For the text-containing cell, return its midpoint in [X, Y] coordinate format. 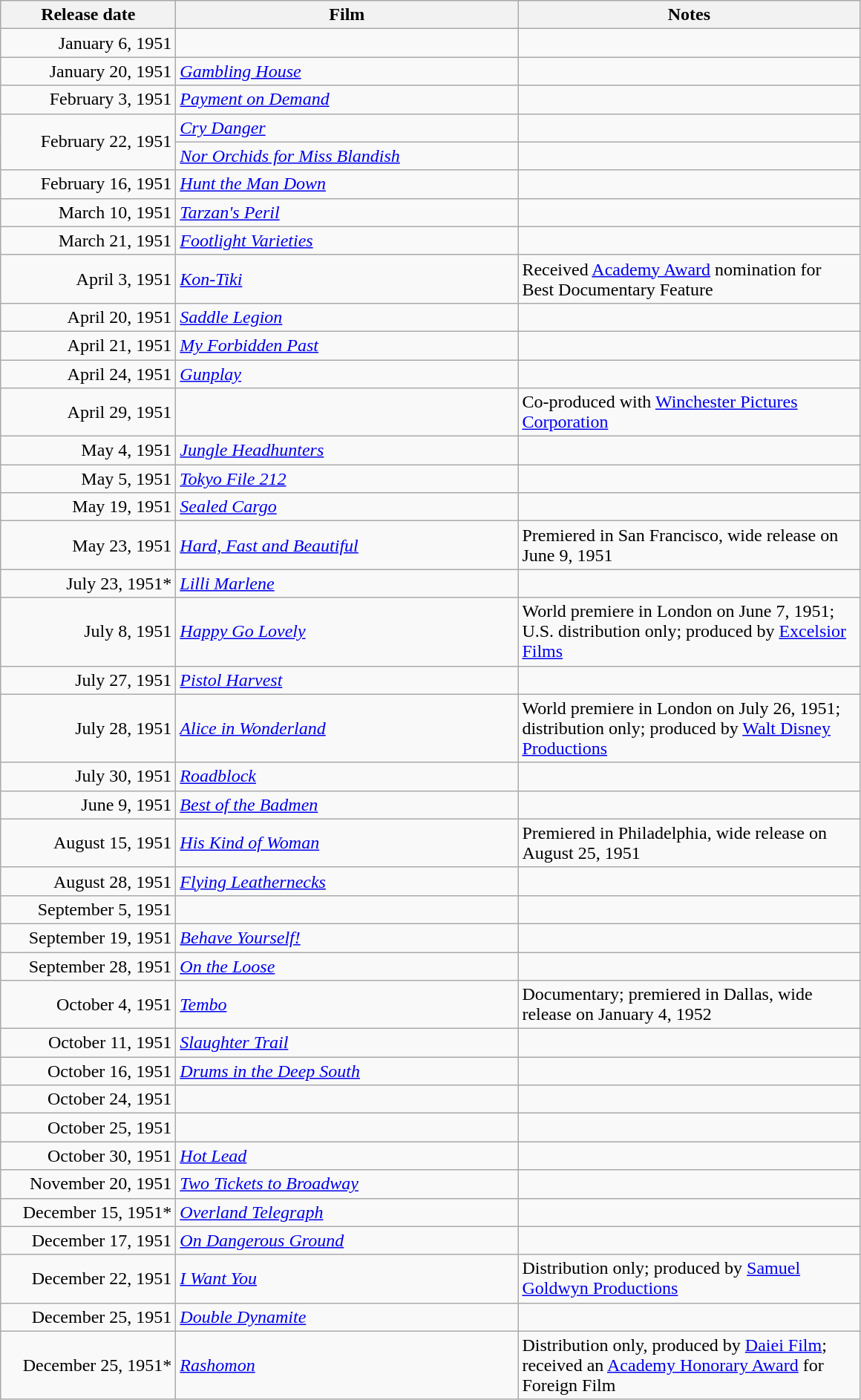
January 20, 1951 [88, 71]
October 30, 1951 [88, 1156]
March 10, 1951 [88, 212]
Release date [88, 15]
April 29, 1951 [88, 413]
June 9, 1951 [88, 805]
April 24, 1951 [88, 373]
Payment on Demand [347, 99]
Notes [689, 15]
October 16, 1951 [88, 1071]
Hard, Fast and Beautiful [347, 545]
Premiered in San Francisco, wide release on June 9, 1951 [689, 545]
Co-produced with Winchester Pictures Corporation [689, 413]
Nor Orchids for Miss Blandish [347, 156]
Sealed Cargo [347, 507]
May 4, 1951 [88, 451]
Two Tickets to Broadway [347, 1184]
Hunt the Man Down [347, 184]
Footlight Varieties [347, 241]
November 20, 1951 [88, 1184]
My Forbidden Past [347, 345]
Premiered in Philadelphia, wide release on August 25, 1951 [689, 843]
World premiere in London on June 7, 1951; U.S. distribution only; produced by Excelsior Films [689, 632]
February 22, 1951 [88, 142]
July 27, 1951 [88, 680]
Behave Yourself! [347, 938]
April 21, 1951 [88, 345]
Double Dynamite [347, 1317]
April 20, 1951 [88, 317]
Slaughter Trail [347, 1043]
May 19, 1951 [88, 507]
Lilli Marlene [347, 583]
Alice in Wonderland [347, 728]
Tarzan's Peril [347, 212]
Gambling House [347, 71]
On the Loose [347, 966]
July 30, 1951 [88, 776]
January 6, 1951 [88, 43]
Overland Telegraph [347, 1212]
Pistol Harvest [347, 680]
October 4, 1951 [88, 1005]
September 28, 1951 [88, 966]
October 25, 1951 [88, 1128]
October 24, 1951 [88, 1099]
December 17, 1951 [88, 1240]
On Dangerous Ground [347, 1240]
His Kind of Woman [347, 843]
Gunplay [347, 373]
July 28, 1951 [88, 728]
Kon-Tiki [347, 279]
September 5, 1951 [88, 909]
I Want You [347, 1278]
Best of the Badmen [347, 805]
Roadblock [347, 776]
Flying Leathernecks [347, 881]
October 11, 1951 [88, 1043]
March 21, 1951 [88, 241]
Distribution only, produced by Daiei Film; received an Academy Honorary Award for Foreign Film [689, 1365]
Tokyo File 212 [347, 479]
August 28, 1951 [88, 881]
May 23, 1951 [88, 545]
September 19, 1951 [88, 938]
February 3, 1951 [88, 99]
July 23, 1951* [88, 583]
Received Academy Award nomination for Best Documentary Feature [689, 279]
August 15, 1951 [88, 843]
Film [347, 15]
Distribution only; produced by Samuel Goldwyn Productions [689, 1278]
December 25, 1951* [88, 1365]
Cry Danger [347, 128]
Tembo [347, 1005]
Happy Go Lovely [347, 632]
December 22, 1951 [88, 1278]
April 3, 1951 [88, 279]
July 8, 1951 [88, 632]
Drums in the Deep South [347, 1071]
World premiere in London on July 26, 1951; distribution only; produced by Walt Disney Productions [689, 728]
Rashomon [347, 1365]
Hot Lead [347, 1156]
Documentary; premiered in Dallas, wide release on January 4, 1952 [689, 1005]
May 5, 1951 [88, 479]
Saddle Legion [347, 317]
February 16, 1951 [88, 184]
December 15, 1951* [88, 1212]
Jungle Headhunters [347, 451]
December 25, 1951 [88, 1317]
